Extract the (X, Y) coordinate from the center of the cell holding the provided text.  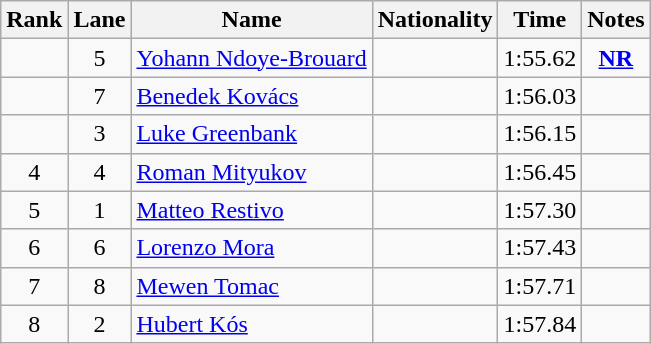
Name (252, 20)
Mewen Tomac (252, 286)
1:57.71 (540, 286)
1:57.43 (540, 248)
Roman Mityukov (252, 172)
1:57.84 (540, 324)
Benedek Kovács (252, 96)
1:56.03 (540, 96)
3 (100, 134)
Hubert Kós (252, 324)
Notes (616, 20)
1:55.62 (540, 58)
Yohann Ndoye-Brouard (252, 58)
Time (540, 20)
Lane (100, 20)
Rank (34, 20)
NR (616, 58)
Lorenzo Mora (252, 248)
1:57.30 (540, 210)
Matteo Restivo (252, 210)
1:56.15 (540, 134)
Nationality (435, 20)
2 (100, 324)
Luke Greenbank (252, 134)
1 (100, 210)
1:56.45 (540, 172)
